For the text-containing cell, return its midpoint in [X, Y] coordinate format. 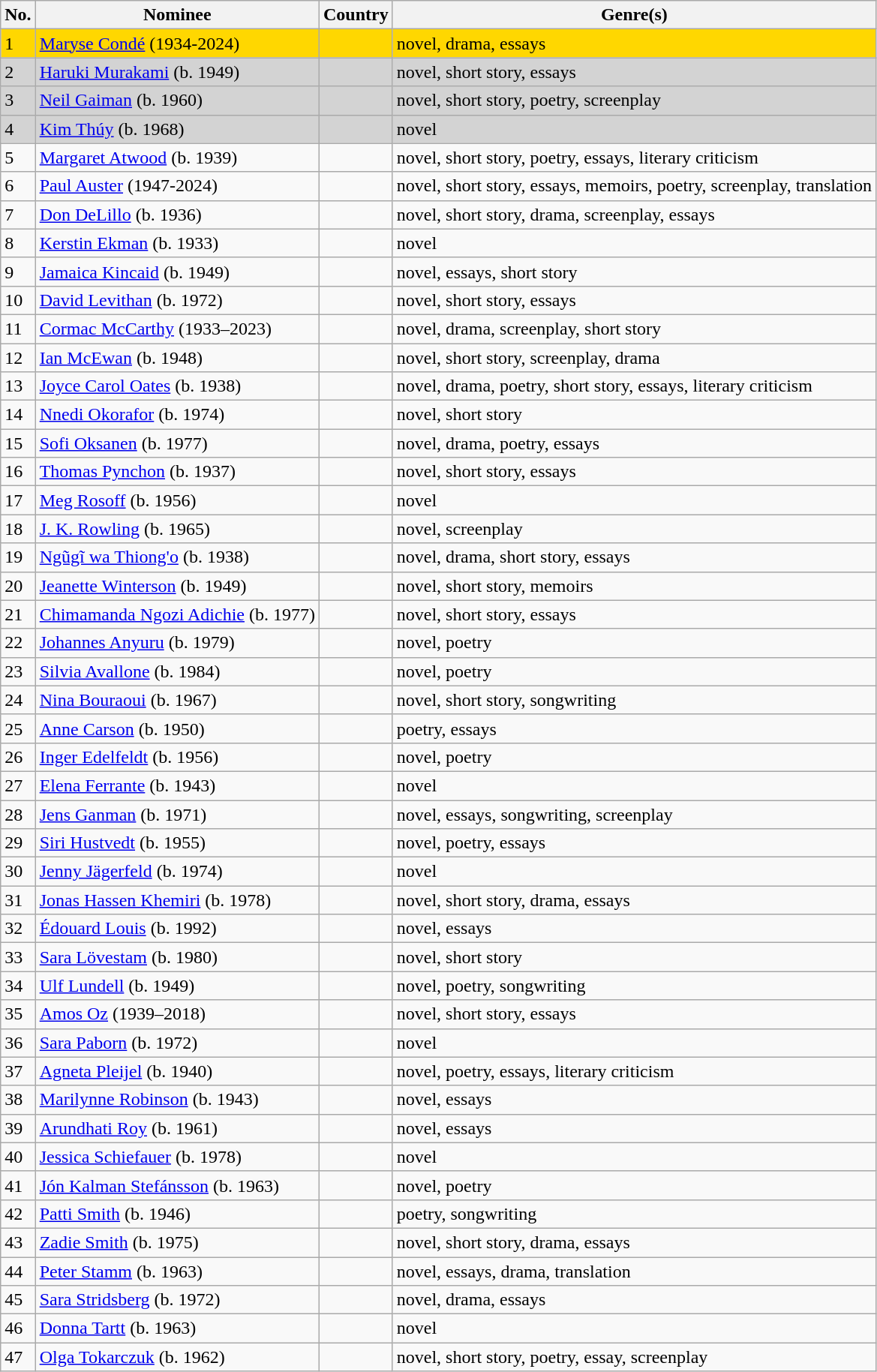
36 [18, 1043]
Anne Carson (b. 1950) [177, 728]
Elena Ferrante (b. 1943) [177, 785]
Jonas Hassen Khemiri (b. 1978) [177, 900]
Sara Stridsberg (b. 1972) [177, 1300]
Don DeLillo (b. 1936) [177, 215]
Donna Tartt (b. 1963) [177, 1328]
novel, short story, screenplay, drama [634, 358]
40 [18, 1157]
Agneta Pleijel (b. 1940) [177, 1071]
Silvia Avallone (b. 1984) [177, 671]
2 [18, 72]
21 [18, 614]
Jeanette Winterson (b. 1949) [177, 586]
Country [356, 15]
Thomas Pynchon (b. 1937) [177, 472]
Inger Edelfeldt (b. 1956) [177, 757]
Jens Ganman (b. 1971) [177, 814]
novel, short story, poetry, essay, screenplay [634, 1357]
Arundhati Roy (b. 1961) [177, 1128]
J. K. Rowling (b. 1965) [177, 529]
6 [18, 186]
novel, short story, poetry, screenplay [634, 101]
43 [18, 1242]
novel, short story, memoirs [634, 586]
28 [18, 814]
13 [18, 386]
novel, screenplay [634, 529]
7 [18, 215]
poetry, essays [634, 728]
19 [18, 557]
Neil Gaiman (b. 1960) [177, 101]
Ian McEwan (b. 1948) [177, 358]
Nominee [177, 15]
David Levithan (b. 1972) [177, 300]
Margaret Atwood (b. 1939) [177, 158]
Zadie Smith (b. 1975) [177, 1242]
4 [18, 129]
46 [18, 1328]
Cormac McCarthy (1933–2023) [177, 329]
Peter Stamm (b. 1963) [177, 1271]
Nnedi Okorafor (b. 1974) [177, 415]
Sara Paborn (b. 1972) [177, 1043]
10 [18, 300]
23 [18, 671]
24 [18, 700]
Paul Auster (1947-2024) [177, 186]
Patti Smith (b. 1946) [177, 1214]
5 [18, 158]
31 [18, 900]
novel, essays, songwriting, screenplay [634, 814]
9 [18, 272]
20 [18, 586]
Ngũgĩ wa Thiong'o (b. 1938) [177, 557]
novel, short story, essays, memoirs, poetry, screenplay, translation [634, 186]
Haruki Murakami (b. 1949) [177, 72]
18 [18, 529]
novel, poetry, essays [634, 843]
novel, short story, songwriting [634, 700]
29 [18, 843]
Johannes Anyuru (b. 1979) [177, 643]
poetry, songwriting [634, 1214]
Kim Thúy (b. 1968) [177, 129]
novel, essays, drama, translation [634, 1271]
Siri Hustvedt (b. 1955) [177, 843]
Marilynne Robinson (b. 1943) [177, 1100]
Amos Oz (1939–2018) [177, 1014]
3 [18, 101]
novel, short story, drama, screenplay, essays [634, 215]
novel, drama, poetry, short story, essays, literary criticism [634, 386]
11 [18, 329]
Genre(s) [634, 15]
Jessica Schiefauer (b. 1978) [177, 1157]
15 [18, 443]
novel, poetry, essays, literary criticism [634, 1071]
37 [18, 1071]
44 [18, 1271]
14 [18, 415]
17 [18, 500]
42 [18, 1214]
26 [18, 757]
1 [18, 44]
30 [18, 872]
Sofi Oksanen (b. 1977) [177, 443]
16 [18, 472]
Meg Rosoff (b. 1956) [177, 500]
Joyce Carol Oates (b. 1938) [177, 386]
22 [18, 643]
41 [18, 1185]
34 [18, 986]
Nina Bouraoui (b. 1967) [177, 700]
32 [18, 929]
25 [18, 728]
novel, short story, poetry, essays, literary criticism [634, 158]
35 [18, 1014]
novel, drama, poetry, essays [634, 443]
45 [18, 1300]
No. [18, 15]
8 [18, 243]
38 [18, 1100]
Ulf Lundell (b. 1949) [177, 986]
39 [18, 1128]
Chimamanda Ngozi Adichie (b. 1977) [177, 614]
novel, essays, short story [634, 272]
12 [18, 358]
novel, drama, short story, essays [634, 557]
33 [18, 957]
Sara Lövestam (b. 1980) [177, 957]
novel, poetry, songwriting [634, 986]
47 [18, 1357]
Kerstin Ekman (b. 1933) [177, 243]
Maryse Condé (1934-2024) [177, 44]
Jón Kalman Stefánsson (b. 1963) [177, 1185]
Jenny Jägerfeld (b. 1974) [177, 872]
Olga Tokarczuk (b. 1962) [177, 1357]
Édouard Louis (b. 1992) [177, 929]
Jamaica Kincaid (b. 1949) [177, 272]
27 [18, 785]
novel, drama, screenplay, short story [634, 329]
